Extract the [x, y] coordinate from the center of the cell holding the provided text.  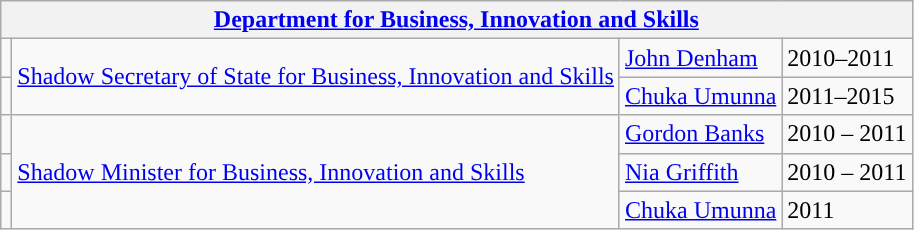
2011 [847, 210]
John Denham [700, 58]
2011–2015 [847, 96]
Shadow Secretary of State for Business, Innovation and Skills [316, 77]
Nia Griffith [700, 172]
Shadow Minister for Business, Innovation and Skills [316, 172]
Department for Business, Innovation and Skills [456, 20]
Gordon Banks [700, 134]
2010–2011 [847, 58]
